Identify which cell holds the provided text, then report its (x, y) central coordinate. 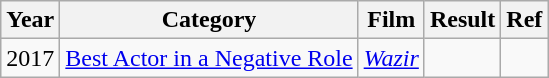
Best Actor in a Negative Role (209, 58)
Year (30, 20)
Film (391, 20)
2017 (30, 58)
Result (462, 20)
Wazir (391, 58)
Category (209, 20)
Ref (524, 20)
